Locate the cell with the specified text and output its (x, y) center coordinate. 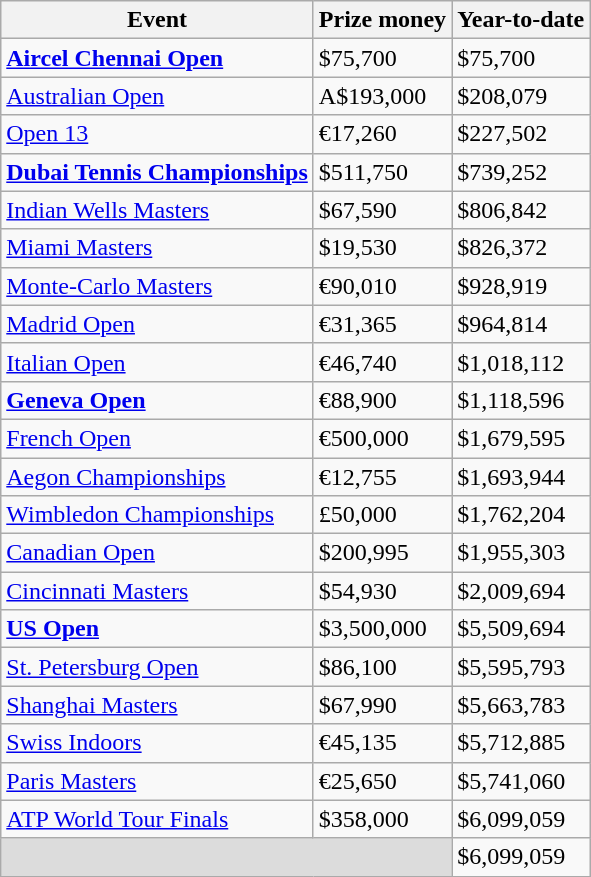
Indian Wells Masters (158, 210)
$928,919 (521, 286)
Year-to-date (521, 20)
Madrid Open (158, 324)
A$193,000 (382, 96)
Paris Masters (158, 781)
€46,740 (382, 362)
Wimbledon Championships (158, 515)
$511,750 (382, 172)
Miami Masters (158, 248)
$964,814 (521, 324)
Aircel Chennai Open (158, 58)
$1,679,595 (521, 438)
Canadian Open (158, 553)
$200,995 (382, 553)
$5,595,793 (521, 667)
$5,712,885 (521, 743)
French Open (158, 438)
$208,079 (521, 96)
$1,955,303 (521, 553)
$86,100 (382, 667)
Aegon Championships (158, 477)
Cincinnati Masters (158, 591)
Australian Open (158, 96)
Italian Open (158, 362)
€31,365 (382, 324)
ATP World Tour Finals (158, 819)
Open 13 (158, 134)
$739,252 (521, 172)
€500,000 (382, 438)
Monte-Carlo Masters (158, 286)
$5,509,694 (521, 629)
$2,009,694 (521, 591)
$1,118,596 (521, 400)
€45,135 (382, 743)
$358,000 (382, 819)
$826,372 (521, 248)
US Open (158, 629)
Prize money (382, 20)
$19,530 (382, 248)
$1,762,204 (521, 515)
$227,502 (521, 134)
$5,741,060 (521, 781)
$54,930 (382, 591)
$806,842 (521, 210)
Swiss Indoors (158, 743)
Shanghai Masters (158, 705)
St. Petersburg Open (158, 667)
Geneva Open (158, 400)
$5,663,783 (521, 705)
$1,693,944 (521, 477)
$1,018,112 (521, 362)
$67,990 (382, 705)
Event (158, 20)
€17,260 (382, 134)
$67,590 (382, 210)
Dubai Tennis Championships (158, 172)
€12,755 (382, 477)
€25,650 (382, 781)
€88,900 (382, 400)
$3,500,000 (382, 629)
€90,010 (382, 286)
£50,000 (382, 515)
